Extract the (X, Y) coordinate from the center of the cell holding the provided text.  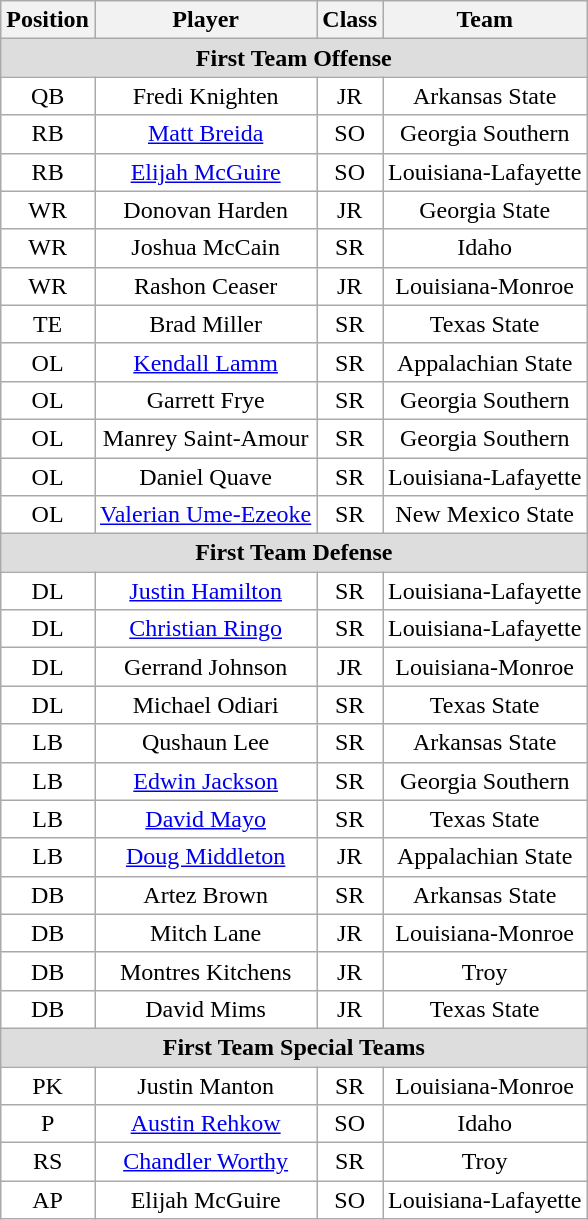
Brad Miller (205, 324)
Justin Hamilton (205, 591)
David Mims (205, 1009)
Gerrand Johnson (205, 667)
Justin Manton (205, 1085)
Team (485, 20)
Rashon Ceaser (205, 286)
Daniel Quave (205, 477)
Fredi Knighten (205, 96)
P (48, 1124)
Artez Brown (205, 895)
Qushaun Lee (205, 743)
Edwin Jackson (205, 781)
Michael Odiari (205, 705)
Valerian Ume-Ezeoke (205, 515)
Player (205, 20)
Kendall Lamm (205, 362)
Manrey Saint-Amour (205, 438)
Mitch Lane (205, 933)
David Mayo (205, 819)
Chandler Worthy (205, 1162)
Georgia State (485, 210)
Matt Breida (205, 134)
QB (48, 96)
First Team Offense (294, 58)
First Team Defense (294, 553)
New Mexico State (485, 515)
AP (48, 1200)
Class (350, 20)
Christian Ringo (205, 629)
First Team Special Teams (294, 1047)
Doug Middleton (205, 857)
Garrett Frye (205, 400)
Position (48, 20)
RS (48, 1162)
TE (48, 324)
Joshua McCain (205, 248)
Austin Rehkow (205, 1124)
Montres Kitchens (205, 971)
Donovan Harden (205, 210)
PK (48, 1085)
